For the text-containing cell, return its midpoint in [x, y] coordinate format. 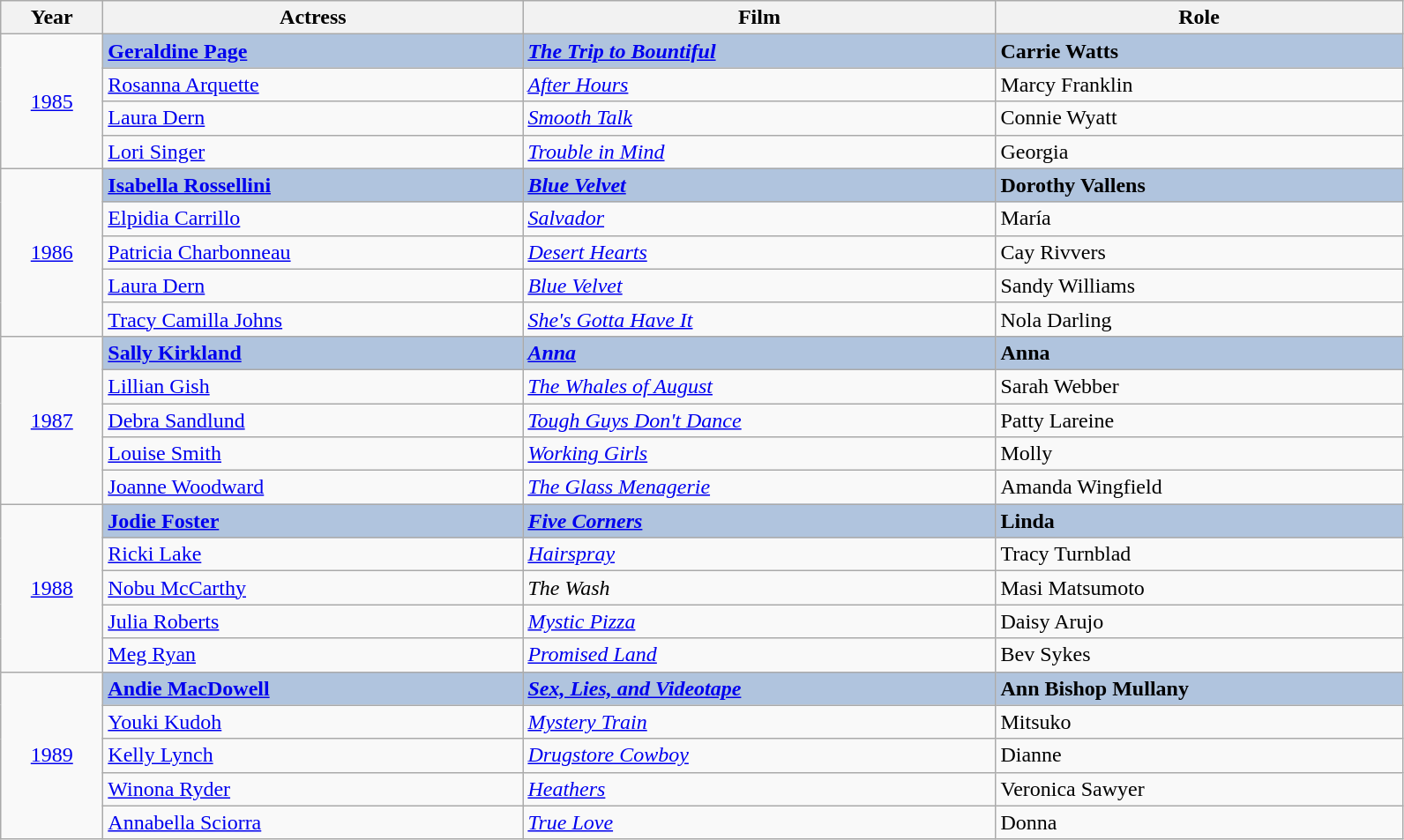
Annabella Sciorra [313, 822]
Rosanna Arquette [313, 85]
Joanne Woodward [313, 487]
Tracy Camilla Johns [313, 319]
Ricki Lake [313, 554]
Sally Kirkland [313, 353]
Julia Roberts [313, 621]
Five Corners [759, 521]
Mitsuko [1199, 722]
Kelly Lynch [313, 755]
Jodie Foster [313, 521]
Bev Sykes [1199, 655]
1987 [52, 420]
Desert Hearts [759, 252]
Linda [1199, 521]
Cay Rivvers [1199, 252]
Drugstore Cowboy [759, 755]
Geraldine Page [313, 51]
1986 [52, 252]
Sarah Webber [1199, 386]
Marcy Franklin [1199, 85]
Daisy Arujo [1199, 621]
Film [759, 18]
The Whales of August [759, 386]
Elpidia Carrillo [313, 219]
Tough Guys Don't Dance [759, 420]
1985 [52, 101]
Debra Sandlund [313, 420]
Patty Lareine [1199, 420]
Amanda Wingfield [1199, 487]
Heathers [759, 789]
María [1199, 219]
The Wash [759, 588]
Georgia [1199, 152]
Lillian Gish [313, 386]
After Hours [759, 85]
Actress [313, 18]
Winona Ryder [313, 789]
True Love [759, 822]
Hairspray [759, 554]
Carrie Watts [1199, 51]
Smooth Talk [759, 118]
Andie MacDowell [313, 688]
Masi Matsumoto [1199, 588]
Year [52, 18]
The Trip to Bountiful [759, 51]
The Glass Menagerie [759, 487]
Dorothy Vallens [1199, 185]
Donna [1199, 822]
Tracy Turnblad [1199, 554]
Nola Darling [1199, 319]
Patricia Charbonneau [313, 252]
Ann Bishop Mullany [1199, 688]
Sandy Williams [1199, 286]
Mystic Pizza [759, 621]
Molly [1199, 454]
Nobu McCarthy [313, 588]
Working Girls [759, 454]
1988 [52, 588]
Louise Smith [313, 454]
Veronica Sawyer [1199, 789]
Youki Kudoh [313, 722]
Promised Land [759, 655]
Connie Wyatt [1199, 118]
Salvador [759, 219]
1989 [52, 755]
Meg Ryan [313, 655]
Lori Singer [313, 152]
Sex, Lies, and Videotape [759, 688]
Mystery Train [759, 722]
Dianne [1199, 755]
Isabella Rossellini [313, 185]
She's Gotta Have It [759, 319]
Trouble in Mind [759, 152]
Role [1199, 18]
